Detect which cell encompasses the target text, then output its (X, Y) center coordinate. 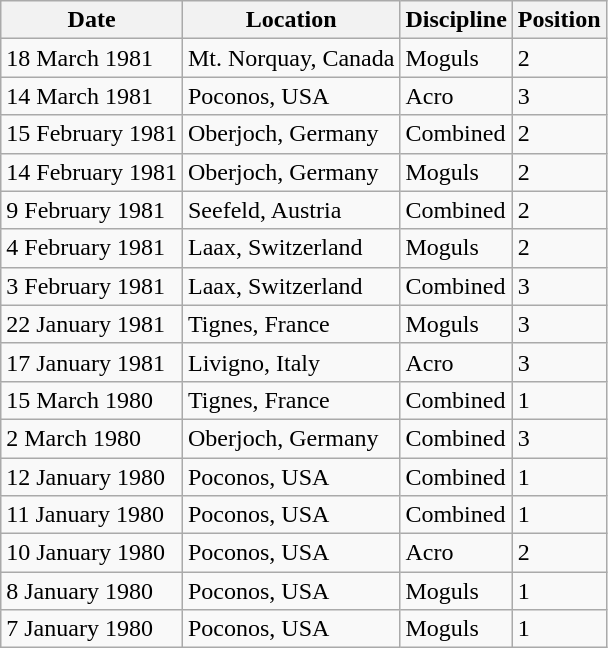
Seefeld, Austria (290, 210)
18 March 1981 (92, 58)
14 March 1981 (92, 96)
9 February 1981 (92, 210)
Date (92, 20)
2 March 1980 (92, 438)
8 January 1980 (92, 591)
Mt. Norquay, Canada (290, 58)
17 January 1981 (92, 362)
15 February 1981 (92, 134)
7 January 1980 (92, 629)
10 January 1980 (92, 553)
11 January 1980 (92, 515)
Location (290, 20)
3 February 1981 (92, 286)
22 January 1981 (92, 324)
Livigno, Italy (290, 362)
4 February 1981 (92, 248)
15 March 1980 (92, 400)
Position (559, 20)
Discipline (456, 20)
14 February 1981 (92, 172)
12 January 1980 (92, 477)
